Pinpoint the cell where the given text exists, returning its (X, Y) midpoint coordinate. 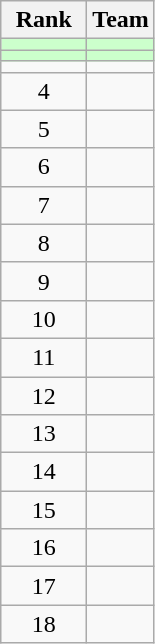
Team (121, 20)
7 (44, 205)
15 (44, 510)
10 (44, 319)
18 (44, 624)
17 (44, 586)
13 (44, 434)
4 (44, 91)
Rank (44, 20)
5 (44, 129)
9 (44, 281)
8 (44, 243)
12 (44, 395)
6 (44, 167)
16 (44, 548)
14 (44, 472)
11 (44, 357)
